Determine the (X, Y) coordinate at the center of the cell enclosing the given text.  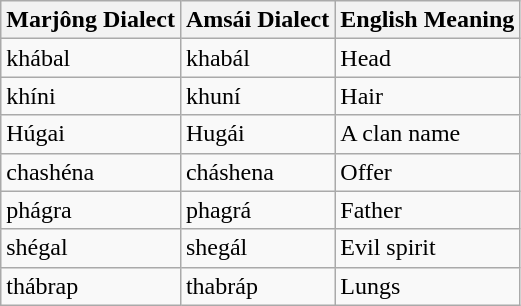
khíni (91, 96)
Hugái (257, 134)
Lungs (428, 286)
khabál (257, 58)
cháshena (257, 172)
phágra (91, 210)
Evil spirit (428, 248)
shegál (257, 248)
khuní (257, 96)
English Meaning (428, 20)
Head (428, 58)
Hair (428, 96)
Amsái Dialect (257, 20)
khábal (91, 58)
Marjông Dialect (91, 20)
phagrá (257, 210)
shégal (91, 248)
chashéna (91, 172)
A clan name (428, 134)
thábrap (91, 286)
Húgai (91, 134)
Father (428, 210)
thabráp (257, 286)
Offer (428, 172)
